Find where the given text appears and provide that cell's center as (x, y) coordinate. 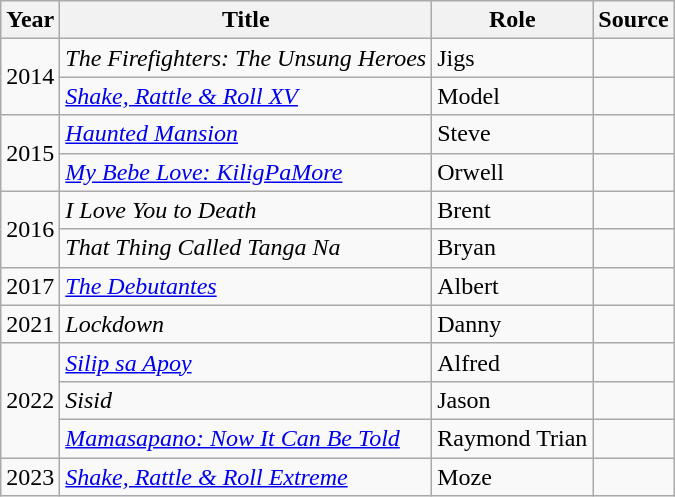
2014 (30, 77)
Shake, Rattle & Roll XV (246, 96)
Danny (512, 324)
Title (246, 20)
Orwell (512, 172)
Sisid (246, 400)
Shake, Rattle & Roll Extreme (246, 477)
That Thing Called Tanga Na (246, 248)
Lockdown (246, 324)
2016 (30, 229)
2015 (30, 153)
2017 (30, 286)
Albert (512, 286)
Mamasapano: Now It Can Be Told (246, 438)
Bryan (512, 248)
Brent (512, 210)
Raymond Trian (512, 438)
Haunted Mansion (246, 134)
Role (512, 20)
Source (634, 20)
2022 (30, 400)
My Bebe Love: KiligPaMore (246, 172)
Moze (512, 477)
The Firefighters: The Unsung Heroes (246, 58)
Jigs (512, 58)
Alfred (512, 362)
2021 (30, 324)
2023 (30, 477)
Steve (512, 134)
Model (512, 96)
Year (30, 20)
The Debutantes (246, 286)
Silip sa Apoy (246, 362)
I Love You to Death (246, 210)
Jason (512, 400)
